From the cell containing the given text, extract its center point as [X, Y] coordinate. 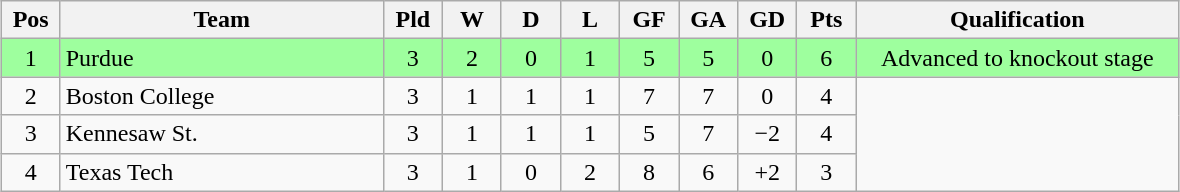
L [590, 20]
Team [222, 20]
Boston College [222, 96]
Advanced to knockout stage [1018, 58]
Qualification [1018, 20]
Kennesaw St. [222, 134]
Pos [30, 20]
Texas Tech [222, 172]
+2 [768, 172]
GF [650, 20]
Pts [826, 20]
Purdue [222, 58]
8 [650, 172]
W [472, 20]
GA [708, 20]
GD [768, 20]
Pld [412, 20]
D [530, 20]
−2 [768, 134]
